Find where the given text appears and provide that cell's center as (x, y) coordinate. 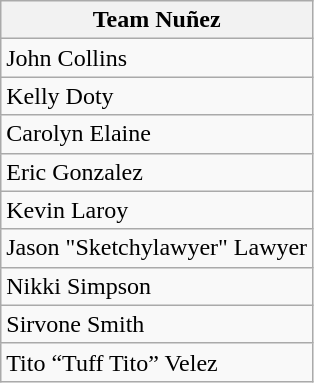
Team Nuñez (157, 20)
Carolyn Elaine (157, 134)
Kelly Doty (157, 96)
Jason "Sketchylawyer" Lawyer (157, 248)
Sirvone Smith (157, 324)
Kevin Laroy (157, 210)
Nikki Simpson (157, 286)
Eric Gonzalez (157, 172)
Tito “Tuff Tito” Velez (157, 362)
John Collins (157, 58)
